Detect which cell encompasses the target text, then output its [X, Y] center coordinate. 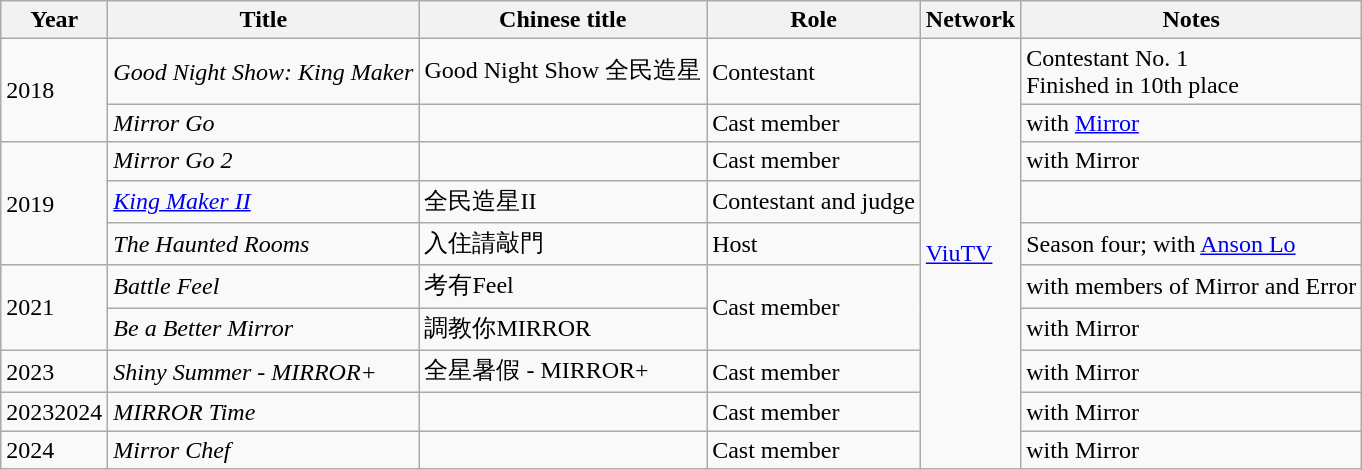
Network [970, 20]
Host [814, 244]
Title [264, 20]
ViuTV [970, 254]
MIRROR Time [264, 412]
2018 [54, 90]
考有Feel [563, 286]
Be a Better Mirror [264, 330]
全星暑假 - MIRROR+ [563, 372]
Season four; with Anson Lo [1192, 244]
Mirror Go 2 [264, 161]
Contestant No. 1Finished in 10th place [1192, 72]
Shiny Summer - MIRROR+ [264, 372]
Notes [1192, 20]
Role [814, 20]
The Haunted Rooms [264, 244]
20232024 [54, 412]
調教你MIRROR [563, 330]
Chinese title [563, 20]
Mirror Go [264, 123]
Contestant and judge [814, 202]
Contestant [814, 72]
Good Night Show: King Maker [264, 72]
Mirror Chef [264, 450]
2019 [54, 204]
with members of Mirror and Error [1192, 286]
Battle Feel [264, 286]
全民造星II [563, 202]
Year [54, 20]
2021 [54, 308]
Good Night Show 全民造星 [563, 72]
King Maker II [264, 202]
入住請敲門 [563, 244]
2024 [54, 450]
2023 [54, 372]
